Locate the cell with the specified text and output its (x, y) center coordinate. 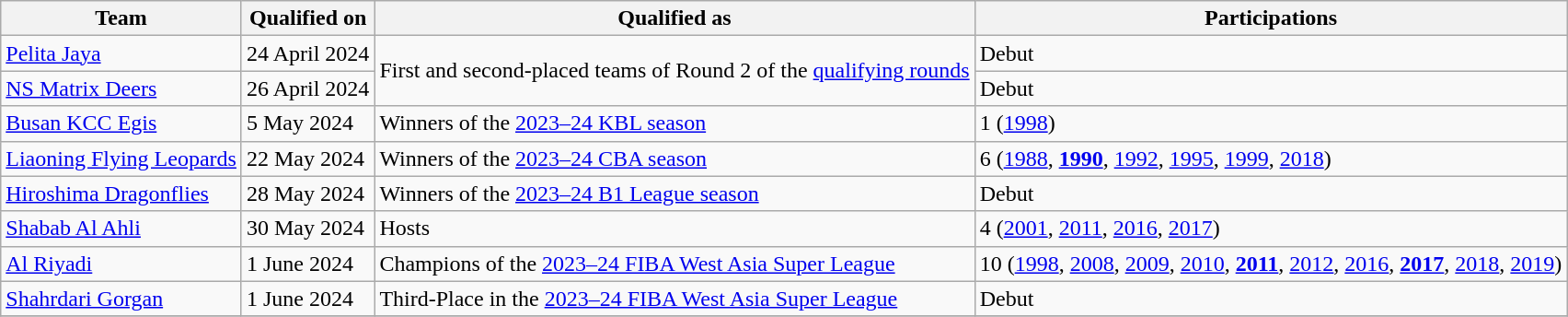
26 April 2024 (307, 88)
6 (1988, 1990, 1992, 1995, 1999, 2018) (1271, 158)
28 May 2024 (307, 194)
Winners of the 2023–24 KBL season (674, 123)
Winners of the 2023–24 CBA season (674, 158)
Qualified on (307, 18)
First and second-placed teams of Round 2 of the qualifying rounds (674, 71)
5 May 2024 (307, 123)
Hiroshima Dragonflies (121, 194)
10 (1998, 2008, 2009, 2010, 2011, 2012, 2016, 2017, 2018, 2019) (1271, 264)
Participations (1271, 18)
Pelita Jaya (121, 53)
22 May 2024 (307, 158)
4 (2001, 2011, 2016, 2017) (1271, 229)
1 (1998) (1271, 123)
Champions of the 2023–24 FIBA West Asia Super League (674, 264)
Al Riyadi (121, 264)
30 May 2024 (307, 229)
Shahrdari Gorgan (121, 299)
Winners of the 2023–24 B1 League season (674, 194)
Qualified as (674, 18)
Shabab Al Ahli (121, 229)
Team (121, 18)
Liaoning Flying Leopards (121, 158)
24 April 2024 (307, 53)
Third-Place in the 2023–24 FIBA West Asia Super League (674, 299)
NS Matrix Deers (121, 88)
Busan KCC Egis (121, 123)
Hosts (674, 229)
